Identify which cell holds the provided text, then report its [X, Y] central coordinate. 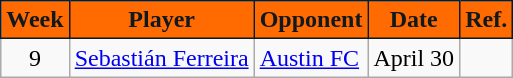
Ref. [486, 20]
Sebastián Ferreira [162, 58]
Austin FC [311, 58]
April 30 [414, 58]
Week [35, 20]
Opponent [311, 20]
Player [162, 20]
9 [35, 58]
Date [414, 20]
